Scan for the cell matching the given text and deliver its [x, y] coordinate at center. 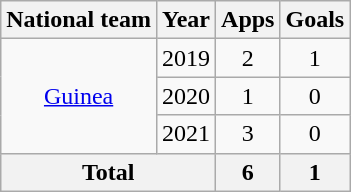
2 [248, 58]
Guinea [79, 96]
6 [248, 172]
Goals [315, 20]
2019 [186, 58]
3 [248, 134]
2021 [186, 134]
Apps [248, 20]
National team [79, 20]
2020 [186, 96]
Total [108, 172]
Year [186, 20]
